Determine the [x, y] coordinate at the center of the cell enclosing the given text.  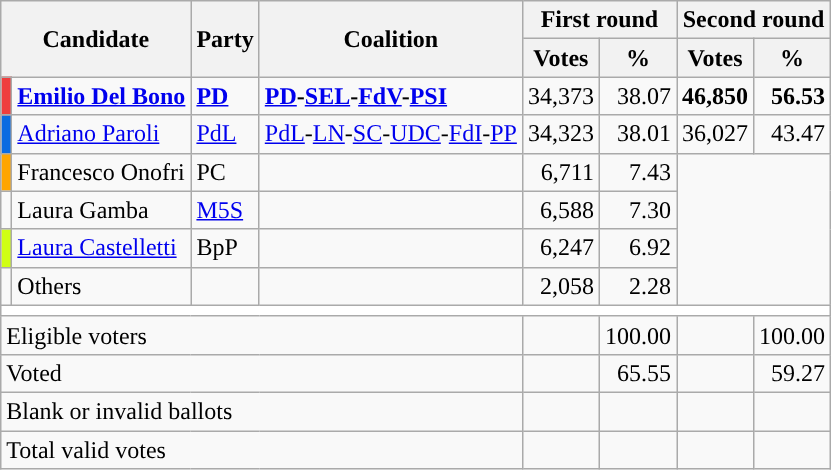
2,058 [560, 286]
First round [599, 20]
PD-SEL-FdV-PSI [390, 96]
65.55 [638, 373]
Eligible voters [262, 335]
Total valid votes [262, 449]
Voted [262, 373]
7.30 [638, 210]
38.01 [638, 134]
43.47 [792, 134]
Party [225, 39]
34,373 [560, 96]
Others [102, 286]
36,027 [714, 134]
PdL-LN-SC-UDC-FdI-PP [390, 134]
Emilio Del Bono [102, 96]
38.07 [638, 96]
56.53 [792, 96]
Second round [753, 20]
PdL [225, 134]
59.27 [792, 373]
7.43 [638, 172]
2.28 [638, 286]
Coalition [390, 39]
6,711 [560, 172]
34,323 [560, 134]
Francesco Onofri [102, 172]
BpP [225, 248]
Blank or invalid ballots [262, 411]
PD [225, 96]
6.92 [638, 248]
46,850 [714, 96]
Adriano Paroli [102, 134]
Laura Gamba [102, 210]
Candidate [96, 39]
PC [225, 172]
M5S [225, 210]
Laura Castelletti [102, 248]
6,247 [560, 248]
6,588 [560, 210]
